Output the (X, Y) coordinate of the center of the cell containing the given text.  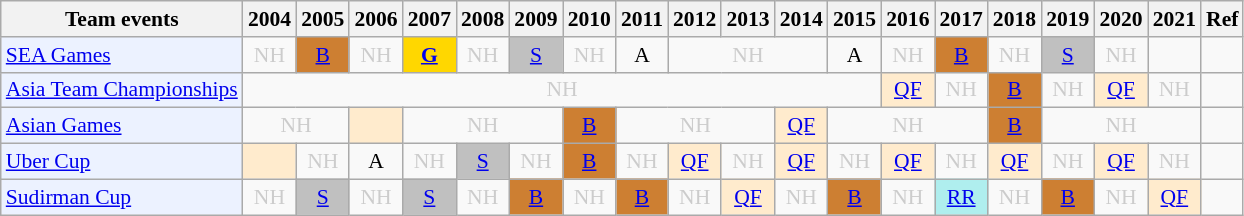
2020 (1120, 19)
2004 (270, 19)
RR (960, 197)
2010 (590, 19)
2008 (482, 19)
2006 (376, 19)
2007 (430, 19)
2009 (536, 19)
2015 (854, 19)
2013 (748, 19)
2011 (642, 19)
2016 (908, 19)
G (430, 55)
Asia Team Championships (122, 90)
2014 (802, 19)
Uber Cup (122, 162)
2021 (1174, 19)
SEA Games (122, 55)
2017 (960, 19)
Team events (122, 19)
Sudirman Cup (122, 197)
2012 (694, 19)
Ref (1222, 19)
2005 (322, 19)
Asian Games (122, 126)
2019 (1068, 19)
2018 (1014, 19)
